Scan for the cell matching the given text and deliver its (X, Y) coordinate at center. 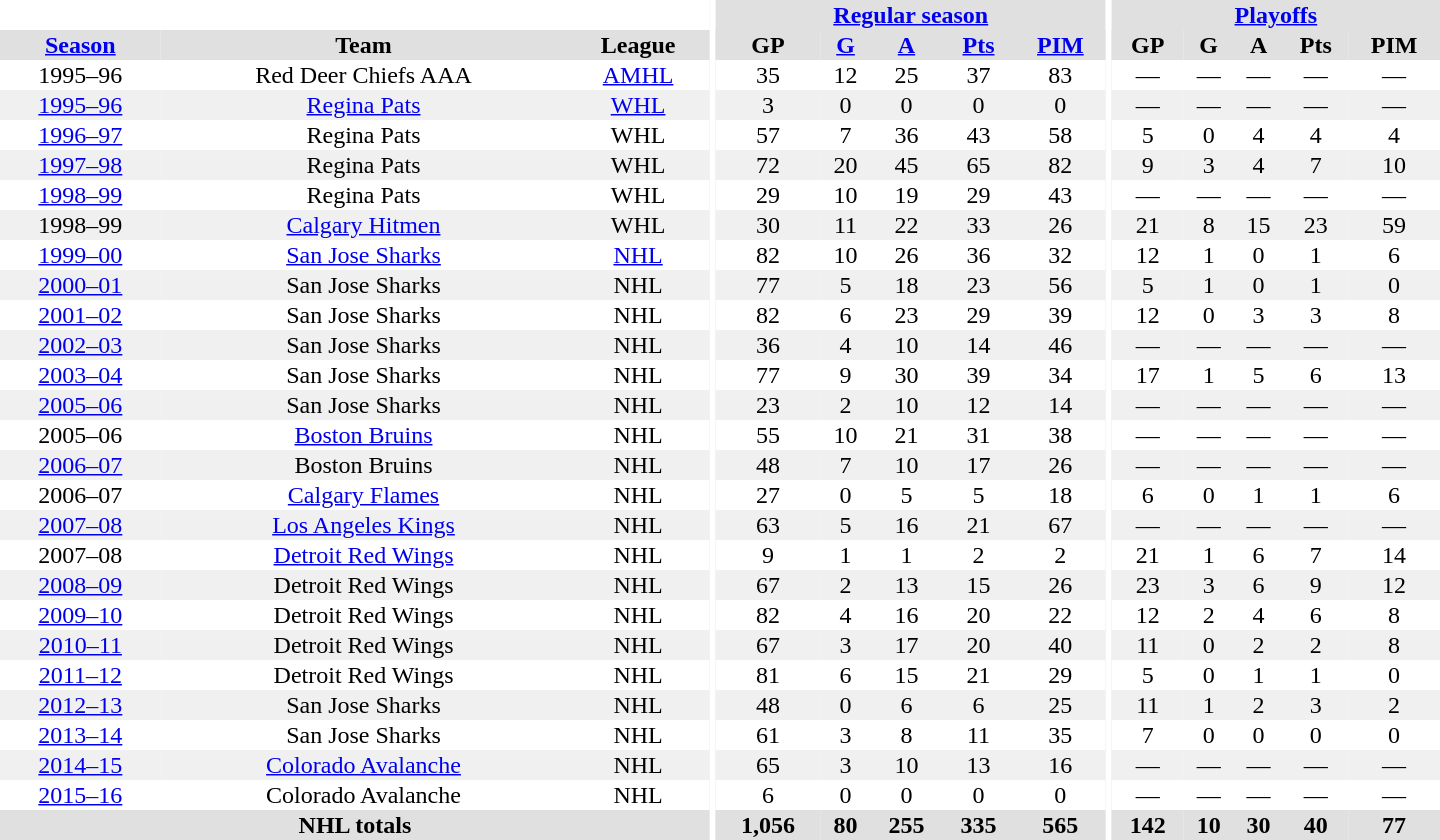
565 (1061, 825)
1997–98 (80, 165)
Calgary Flames (364, 495)
55 (768, 435)
2001–02 (80, 315)
255 (906, 825)
Red Deer Chiefs AAA (364, 75)
19 (906, 195)
NHL totals (355, 825)
37 (978, 75)
2015–16 (80, 795)
Regular season (910, 15)
80 (846, 825)
83 (1061, 75)
32 (1061, 255)
Season (80, 45)
56 (1061, 285)
2008–09 (80, 585)
1996–97 (80, 135)
1,056 (768, 825)
63 (768, 525)
33 (978, 225)
81 (768, 675)
League (638, 45)
2012–13 (80, 705)
58 (1061, 135)
Team (364, 45)
45 (906, 165)
AMHL (638, 75)
Los Angeles Kings (364, 525)
2013–14 (80, 735)
1999–00 (80, 255)
46 (1061, 345)
27 (768, 495)
31 (978, 435)
34 (1061, 375)
2010–11 (80, 645)
61 (768, 735)
2011–12 (80, 675)
59 (1394, 225)
Playoffs (1276, 15)
2000–01 (80, 285)
2009–10 (80, 615)
2003–04 (80, 375)
72 (768, 165)
Calgary Hitmen (364, 225)
335 (978, 825)
57 (768, 135)
142 (1148, 825)
38 (1061, 435)
2014–15 (80, 765)
2002–03 (80, 345)
